Determine the (x, y) coordinate at the center of the cell enclosing the given text.  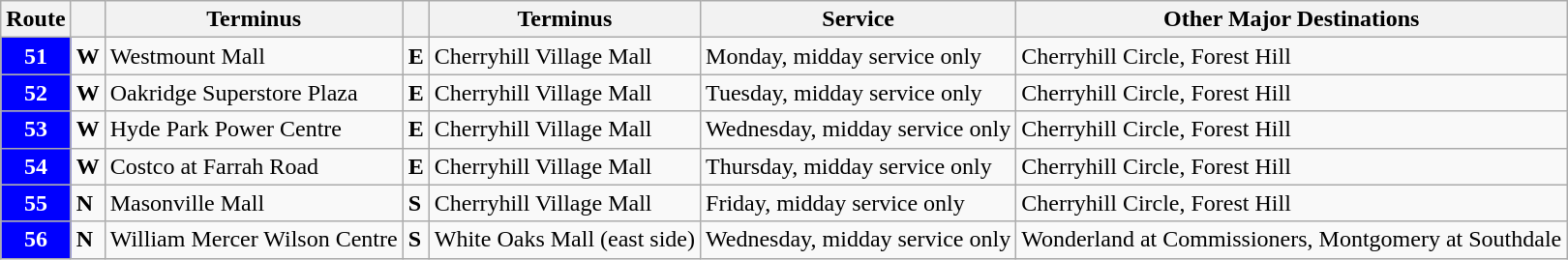
Monday, midday service only (859, 56)
Wonderland at Commissioners, Montgomery at Southdale (1291, 240)
Hyde Park Power Centre (254, 130)
Other Major Destinations (1291, 19)
White Oaks Mall (east side) (564, 240)
Route (36, 19)
55 (36, 203)
Masonville Mall (254, 203)
54 (36, 166)
Thursday, midday service only (859, 166)
53 (36, 130)
52 (36, 93)
Westmount Mall (254, 56)
Costco at Farrah Road (254, 166)
William Mercer Wilson Centre (254, 240)
56 (36, 240)
Tuesday, midday service only (859, 93)
Oakridge Superstore Plaza (254, 93)
Friday, midday service only (859, 203)
51 (36, 56)
Service (859, 19)
